Locate the cell with the specified text and output its (X, Y) center coordinate. 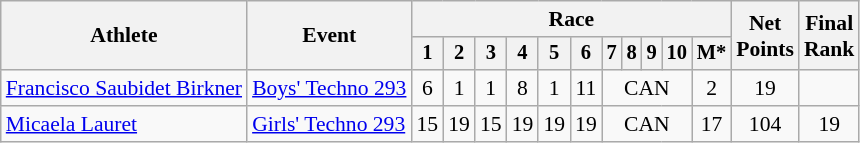
104 (765, 124)
Francisco Saubidet Birkner (124, 88)
3 (491, 54)
Girls' Techno 293 (329, 124)
Micaela Lauret (124, 124)
Event (329, 36)
17 (712, 124)
10 (677, 54)
M* (712, 54)
9 (652, 54)
Race (571, 19)
Athlete (124, 36)
4 (523, 54)
11 (586, 88)
7 (612, 54)
5 (554, 54)
NetPoints (765, 36)
Boys' Techno 293 (329, 88)
Final Rank (830, 36)
